Detect which cell encompasses the target text, then output its (x, y) center coordinate. 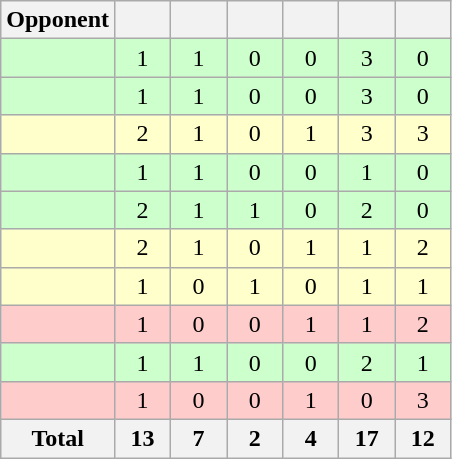
Opponent (58, 20)
Total (58, 438)
17 (367, 438)
7 (199, 438)
13 (143, 438)
4 (311, 438)
12 (423, 438)
